Pinpoint the cell where the given text exists, returning its (X, Y) midpoint coordinate. 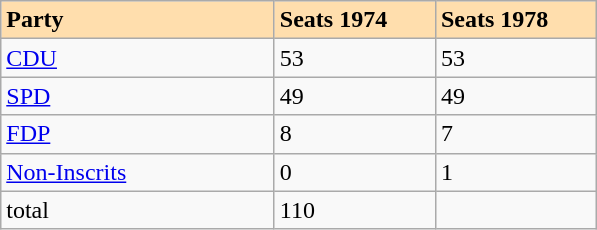
Party (138, 20)
8 (354, 134)
0 (354, 172)
CDU (138, 58)
7 (516, 134)
Seats 1978 (516, 20)
110 (354, 210)
Non-Inscrits (138, 172)
Seats 1974 (354, 20)
SPD (138, 96)
total (138, 210)
FDP (138, 134)
1 (516, 172)
